Detect which cell encompasses the target text, then output its [x, y] center coordinate. 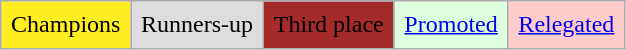
Third place [328, 25]
Promoted [451, 25]
Runners-up [198, 25]
Relegated [566, 25]
Champions [66, 25]
